Extract the [X, Y] coordinate from the center of the cell holding the provided text.  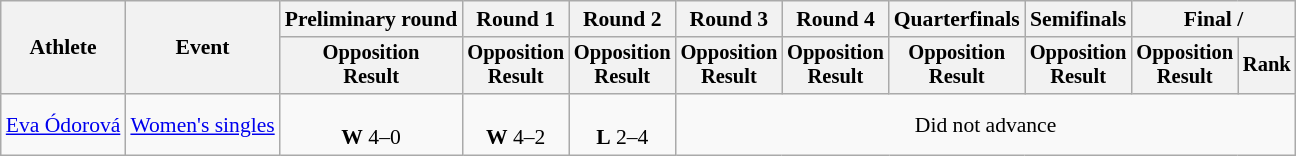
Event [202, 48]
W 4–0 [372, 124]
L 2–4 [622, 124]
Round 4 [836, 19]
Quarterfinals [957, 19]
Final / [1213, 19]
Rank [1267, 66]
Semifinals [1078, 19]
Round 1 [516, 19]
Round 3 [730, 19]
W 4–2 [516, 124]
Eva Ódorová [64, 124]
Did not advance [986, 124]
Preliminary round [372, 19]
Women's singles [202, 124]
Round 2 [622, 19]
Athlete [64, 48]
